Return the [X, Y] coordinate for the center point of the cell that contains the specified text.  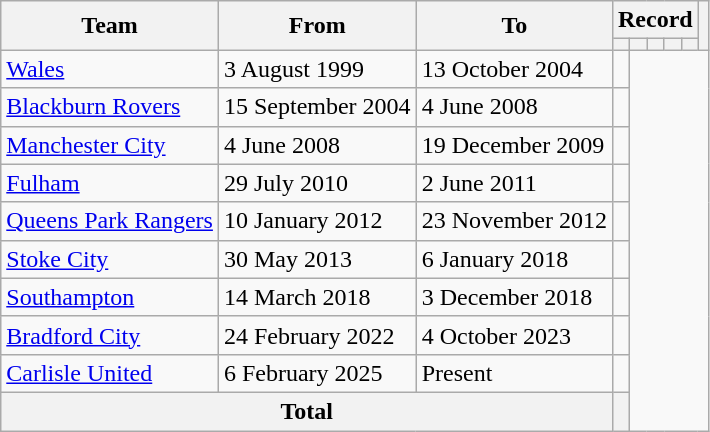
Bradford City [110, 335]
13 October 2004 [514, 69]
15 September 2004 [317, 107]
Team [110, 26]
30 May 2013 [317, 259]
14 March 2018 [317, 297]
24 February 2022 [317, 335]
19 December 2009 [514, 145]
Stoke City [110, 259]
Present [514, 373]
From [317, 26]
Queens Park Rangers [110, 221]
6 January 2018 [514, 259]
To [514, 26]
Fulham [110, 183]
10 January 2012 [317, 221]
Southampton [110, 297]
29 July 2010 [317, 183]
23 November 2012 [514, 221]
Record [655, 20]
Blackburn Rovers [110, 107]
Total [307, 411]
Manchester City [110, 145]
3 December 2018 [514, 297]
2 June 2011 [514, 183]
4 October 2023 [514, 335]
3 August 1999 [317, 69]
6 February 2025 [317, 373]
Wales [110, 69]
Carlisle United [110, 373]
